Pinpoint the cell where the given text exists, returning its [X, Y] midpoint coordinate. 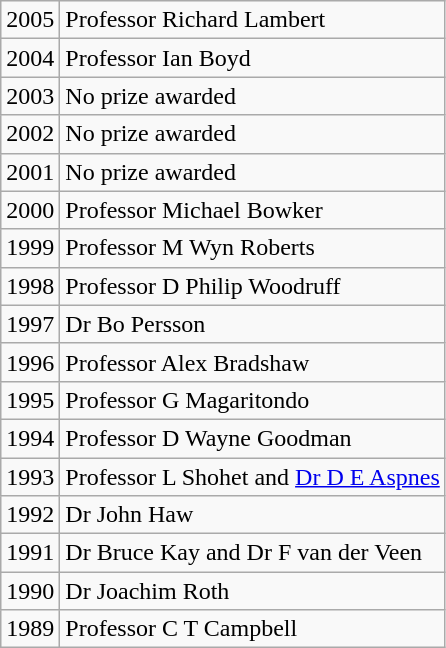
2004 [30, 58]
1998 [30, 286]
Professor M Wyn Roberts [252, 248]
Dr Joachim Roth [252, 591]
Professor D Philip Woodruff [252, 286]
Professor D Wayne Goodman [252, 438]
1999 [30, 248]
2005 [30, 20]
1990 [30, 591]
Professor Michael Bowker [252, 210]
1996 [30, 362]
Professor G Magaritondo [252, 400]
2002 [30, 134]
Professor Alex Bradshaw [252, 362]
1991 [30, 553]
2000 [30, 210]
Dr Bo Persson [252, 324]
Professor Ian Boyd [252, 58]
Professor Richard Lambert [252, 20]
1992 [30, 515]
1997 [30, 324]
Dr John Haw [252, 515]
1994 [30, 438]
1989 [30, 629]
Professor C T Campbell [252, 629]
Professor L Shohet and Dr D E Aspnes [252, 477]
Dr Bruce Kay and Dr F van der Veen [252, 553]
1993 [30, 477]
2001 [30, 172]
1995 [30, 400]
2003 [30, 96]
